Locate the cell with the specified text and output its (X, Y) center coordinate. 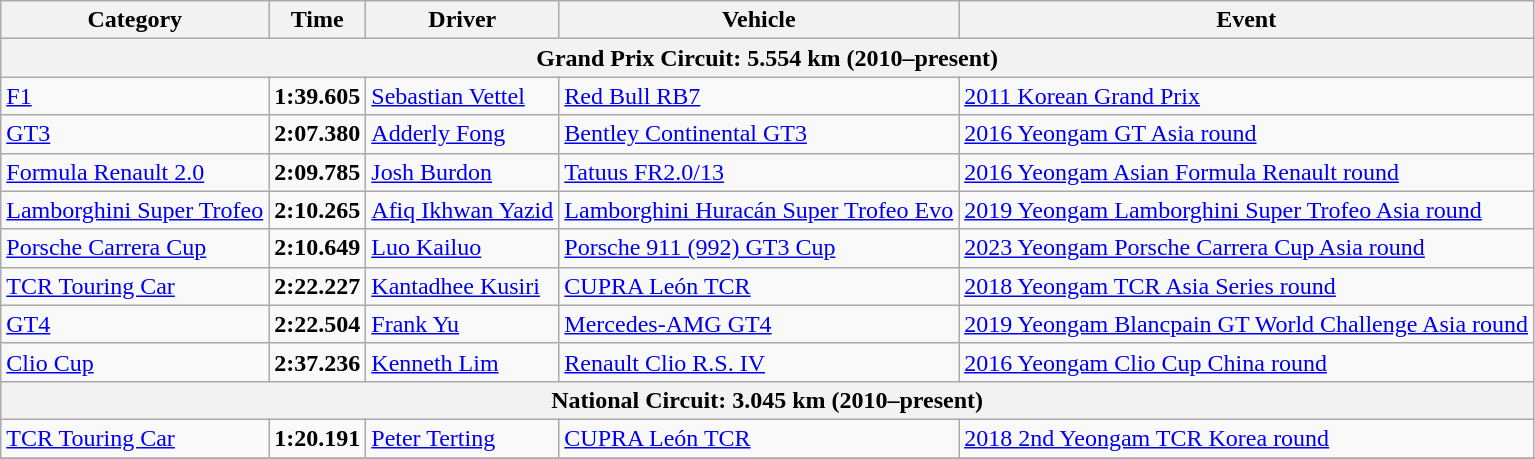
2018 2nd Yeongam TCR Korea round (1246, 438)
Kenneth Lim (462, 362)
Grand Prix Circuit: 5.554 km (2010–present) (768, 58)
2016 Yeongam GT Asia round (1246, 134)
Lamborghini Huracán Super Trofeo Evo (759, 210)
GT4 (135, 324)
Afiq Ikhwan Yazid (462, 210)
Time (318, 20)
Driver (462, 20)
F1 (135, 96)
2018 Yeongam TCR Asia Series round (1246, 286)
Formula Renault 2.0 (135, 172)
Porsche 911 (992) GT3 Cup (759, 248)
Category (135, 20)
Peter Terting (462, 438)
2:37.236 (318, 362)
Renault Clio R.S. IV (759, 362)
2:07.380 (318, 134)
Mercedes-AMG GT4 (759, 324)
Luo Kailuo (462, 248)
Frank Yu (462, 324)
2:10.265 (318, 210)
2016 Yeongam Clio Cup China round (1246, 362)
Kantadhee Kusiri (462, 286)
2:10.649 (318, 248)
Clio Cup (135, 362)
1:39.605 (318, 96)
2011 Korean Grand Prix (1246, 96)
Sebastian Vettel (462, 96)
2019 Yeongam Blancpain GT World Challenge Asia round (1246, 324)
Adderly Fong (462, 134)
2:22.227 (318, 286)
2:09.785 (318, 172)
2:22.504 (318, 324)
Bentley Continental GT3 (759, 134)
2023 Yeongam Porsche Carrera Cup Asia round (1246, 248)
Josh Burdon (462, 172)
Porsche Carrera Cup (135, 248)
Tatuus FR2.0/13 (759, 172)
Lamborghini Super Trofeo (135, 210)
1:20.191 (318, 438)
2019 Yeongam Lamborghini Super Trofeo Asia round (1246, 210)
2016 Yeongam Asian Formula Renault round (1246, 172)
GT3 (135, 134)
National Circuit: 3.045 km (2010–present) (768, 400)
Event (1246, 20)
Vehicle (759, 20)
Red Bull RB7 (759, 96)
